Search for the cell housing the specified text and yield its [x, y] center coordinate. 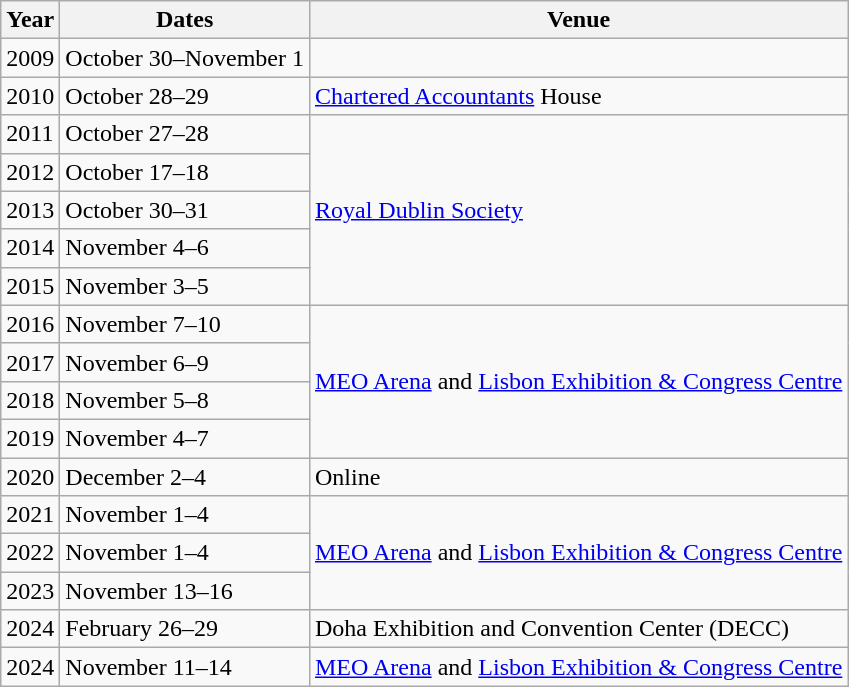
2019 [30, 438]
2021 [30, 515]
October 28–29 [185, 96]
November 11–14 [185, 667]
October 17–18 [185, 172]
Online [578, 477]
November 4–6 [185, 248]
October 30–31 [185, 210]
2012 [30, 172]
November 13–16 [185, 591]
2014 [30, 248]
November 5–8 [185, 400]
2015 [30, 286]
November 4–7 [185, 438]
2013 [30, 210]
Dates [185, 20]
2023 [30, 591]
2010 [30, 96]
November 7–10 [185, 324]
October 27–28 [185, 134]
2018 [30, 400]
2022 [30, 553]
October 30–November 1 [185, 58]
2016 [30, 324]
2009 [30, 58]
Year [30, 20]
Venue [578, 20]
Chartered Accountants House [578, 96]
December 2–4 [185, 477]
November 3–5 [185, 286]
2020 [30, 477]
Doha Exhibition and Convention Center (DECC) [578, 629]
November 6–9 [185, 362]
Royal Dublin Society [578, 210]
2017 [30, 362]
2011 [30, 134]
February 26–29 [185, 629]
